Locate the cell with the specified text and output its (X, Y) center coordinate. 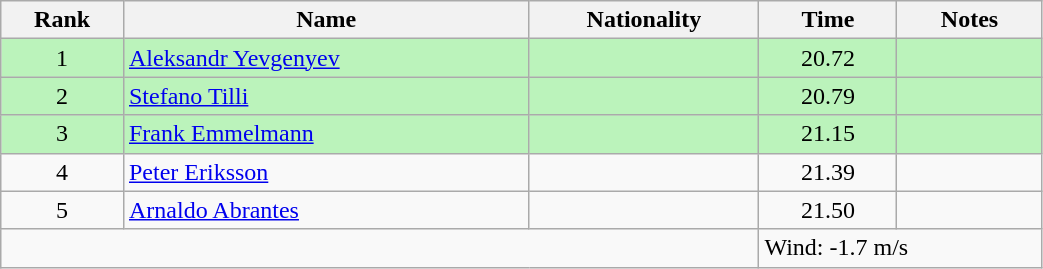
Stefano Tilli (326, 96)
4 (62, 172)
Nationality (644, 20)
21.50 (828, 210)
Notes (970, 20)
21.15 (828, 134)
Peter Eriksson (326, 172)
Name (326, 20)
Frank Emmelmann (326, 134)
Arnaldo Abrantes (326, 210)
21.39 (828, 172)
Time (828, 20)
3 (62, 134)
Aleksandr Yevgenyev (326, 58)
20.72 (828, 58)
Wind: -1.7 m/s (900, 248)
20.79 (828, 96)
Rank (62, 20)
5 (62, 210)
1 (62, 58)
2 (62, 96)
